Find where the given text appears and provide that cell's center as (x, y) coordinate. 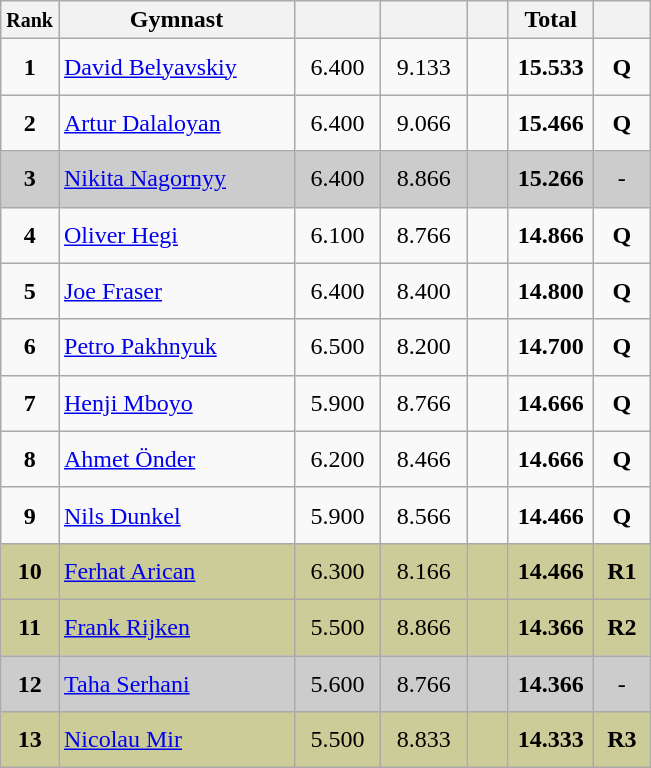
Joe Fraser (176, 291)
5.600 (338, 684)
Petro Pakhnyuk (176, 347)
6.300 (338, 571)
Ahmet Önder (176, 459)
14.333 (551, 740)
10 (30, 571)
Nikita Nagornyy (176, 179)
3 (30, 179)
9 (30, 515)
8.400 (424, 291)
Oliver Hegi (176, 235)
R2 (622, 627)
14.800 (551, 291)
Henji Mboyo (176, 403)
Frank Rijken (176, 627)
Artur Dalaloyan (176, 123)
6.500 (338, 347)
8.466 (424, 459)
11 (30, 627)
8.200 (424, 347)
Gymnast (176, 20)
Total (551, 20)
12 (30, 684)
8.566 (424, 515)
R3 (622, 740)
6 (30, 347)
8.166 (424, 571)
5 (30, 291)
7 (30, 403)
9.133 (424, 67)
Rank (30, 20)
15.533 (551, 67)
Nils Dunkel (176, 515)
6.100 (338, 235)
8.833 (424, 740)
14.700 (551, 347)
15.466 (551, 123)
R1 (622, 571)
8 (30, 459)
2 (30, 123)
Taha Serhani (176, 684)
David Belyavskiy (176, 67)
15.266 (551, 179)
Nicolau Mir (176, 740)
13 (30, 740)
14.866 (551, 235)
6.200 (338, 459)
9.066 (424, 123)
Ferhat Arican (176, 571)
1 (30, 67)
4 (30, 235)
